Provide the [x, y] coordinate of the cell's center where the given text is located.  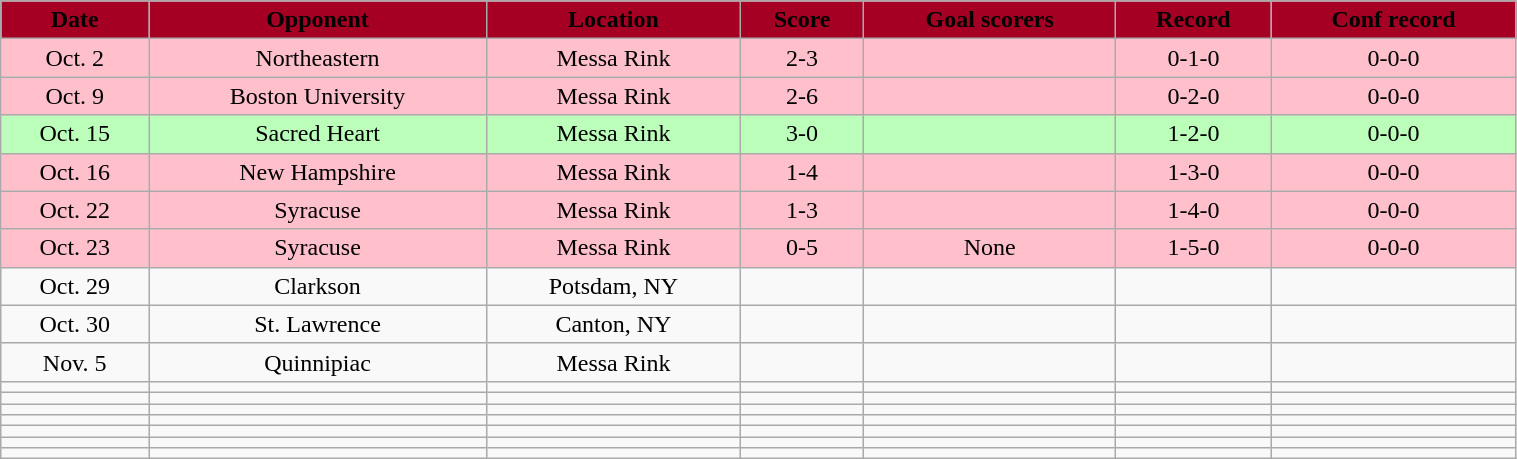
Oct. 23 [75, 248]
1-3 [802, 210]
Goal scorers [990, 20]
None [990, 248]
Score [802, 20]
1-2-0 [1194, 134]
2-3 [802, 58]
Oct. 29 [75, 286]
1-4-0 [1194, 210]
Potsdam, NY [613, 286]
Oct. 22 [75, 210]
Oct. 16 [75, 172]
Boston University [318, 96]
Sacred Heart [318, 134]
Quinnipiac [318, 362]
Location [613, 20]
Oct. 2 [75, 58]
Oct. 30 [75, 324]
Record [1194, 20]
0-2-0 [1194, 96]
0-1-0 [1194, 58]
Nov. 5 [75, 362]
Conf record [1394, 20]
Opponent [318, 20]
Clarkson [318, 286]
1-5-0 [1194, 248]
New Hampshire [318, 172]
1-3-0 [1194, 172]
Date [75, 20]
St. Lawrence [318, 324]
3-0 [802, 134]
Canton, NY [613, 324]
Oct. 9 [75, 96]
Oct. 15 [75, 134]
1-4 [802, 172]
0-5 [802, 248]
2-6 [802, 96]
Northeastern [318, 58]
